Search for the cell housing the specified text and yield its [x, y] center coordinate. 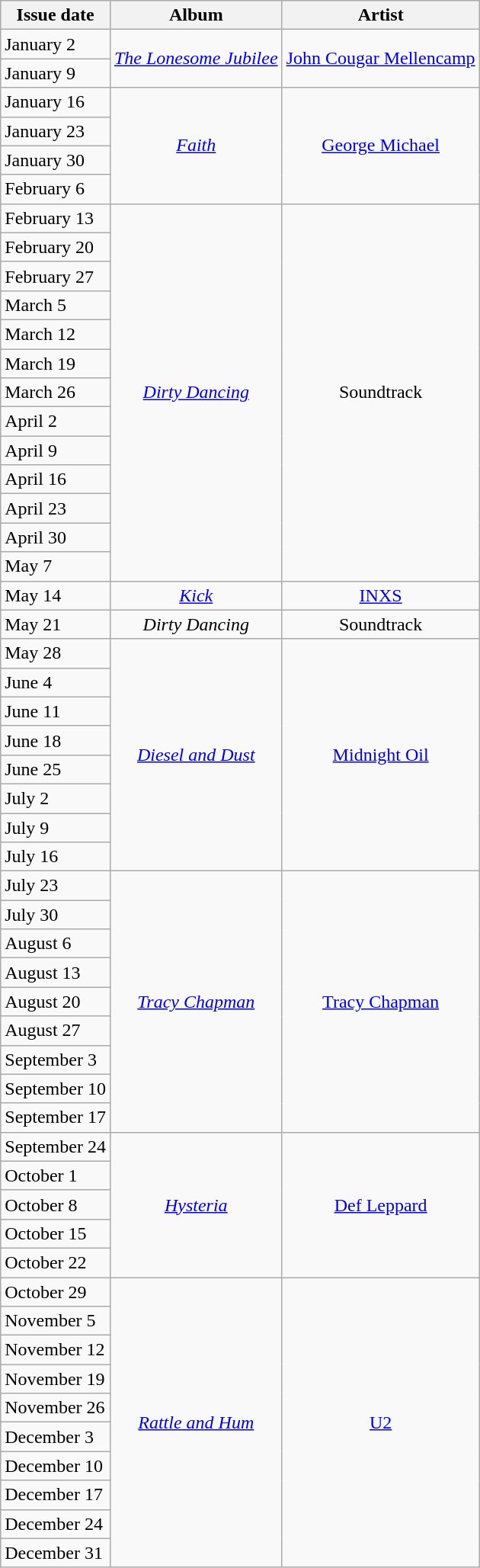
February 13 [56, 218]
May 21 [56, 624]
June 11 [56, 711]
March 19 [56, 364]
Kick [196, 595]
Diesel and Dust [196, 755]
November 5 [56, 1321]
January 9 [56, 73]
October 1 [56, 1175]
September 10 [56, 1089]
March 12 [56, 334]
February 27 [56, 276]
August 27 [56, 1031]
April 2 [56, 422]
December 31 [56, 1553]
INXS [381, 595]
October 8 [56, 1204]
December 17 [56, 1495]
January 23 [56, 131]
April 16 [56, 479]
Midnight Oil [381, 755]
Def Leppard [381, 1204]
August 20 [56, 1002]
October 29 [56, 1292]
The Lonesome Jubilee [196, 59]
Issue date [56, 15]
June 18 [56, 740]
October 15 [56, 1233]
October 22 [56, 1262]
July 30 [56, 915]
May 14 [56, 595]
John Cougar Mellencamp [381, 59]
July 9 [56, 827]
September 17 [56, 1117]
May 7 [56, 566]
November 12 [56, 1350]
November 19 [56, 1379]
January 30 [56, 160]
August 6 [56, 944]
Faith [196, 146]
January 16 [56, 102]
July 23 [56, 886]
November 26 [56, 1408]
July 2 [56, 798]
February 6 [56, 189]
January 2 [56, 44]
July 16 [56, 857]
December 10 [56, 1466]
December 24 [56, 1524]
March 26 [56, 393]
Hysteria [196, 1204]
April 23 [56, 508]
December 3 [56, 1437]
June 25 [56, 769]
April 9 [56, 451]
September 3 [56, 1060]
June 4 [56, 682]
U2 [381, 1422]
March 5 [56, 305]
April 30 [56, 537]
May 28 [56, 653]
September 24 [56, 1146]
August 13 [56, 973]
Artist [381, 15]
February 20 [56, 247]
Rattle and Hum [196, 1422]
George Michael [381, 146]
Album [196, 15]
